Search for the cell housing the specified text and yield its (X, Y) center coordinate. 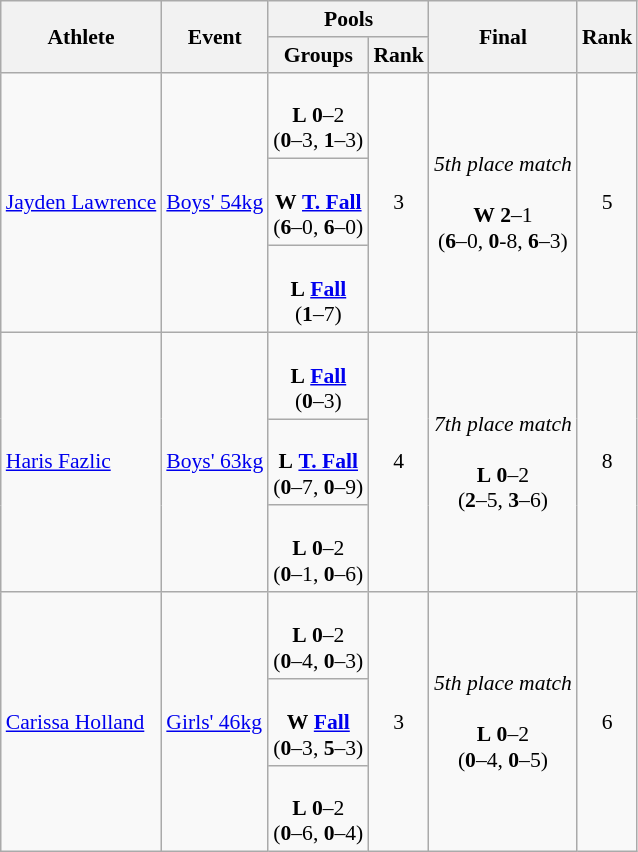
Carissa Holland (82, 722)
7th place matchL 0–2(2–5, 3–6) (503, 462)
5th place matchL 0–2(0–4, 0–5) (503, 722)
5th place matchW 2–1(6–0, 0-8, 6–3) (503, 202)
Event (214, 36)
8 (608, 462)
L 0–2(0–1, 0–6) (318, 550)
L T. Fall(0–7, 0–9) (318, 462)
4 (398, 462)
5 (608, 202)
L Fall(1–7) (318, 290)
Pools (348, 19)
Boys' 54kg (214, 202)
Girls' 46kg (214, 722)
Boys' 63kg (214, 462)
L 0–2(0–6, 0–4) (318, 808)
Jayden Lawrence (82, 202)
W T. Fall(6–0, 6–0) (318, 202)
Haris Fazlic (82, 462)
Final (503, 36)
L Fall(0–3) (318, 376)
Groups (318, 55)
Athlete (82, 36)
L 0–2(0–4, 0–3) (318, 636)
6 (608, 722)
L 0–2(0–3, 1–3) (318, 116)
W Fall(0–3, 5–3) (318, 722)
